Search for the cell housing the specified text and yield its [X, Y] center coordinate. 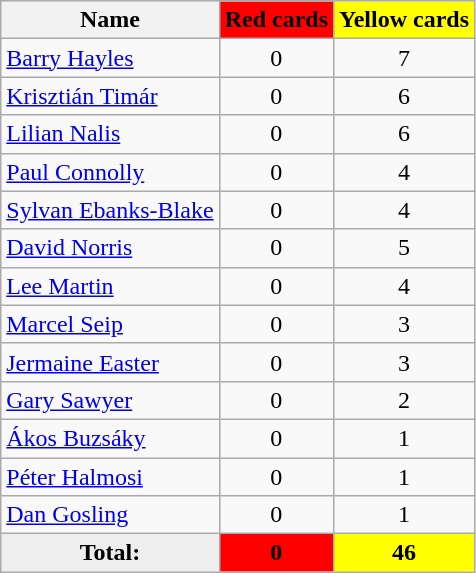
Gary Sawyer [110, 400]
Name [110, 20]
Ákos Buzsáky [110, 438]
Marcel Seip [110, 324]
Yellow cards [404, 20]
Barry Hayles [110, 58]
7 [404, 58]
Péter Halmosi [110, 477]
Red cards [276, 20]
Jermaine Easter [110, 362]
Paul Connolly [110, 172]
Dan Gosling [110, 515]
Total: [110, 553]
Lilian Nalis [110, 134]
Sylvan Ebanks-Blake [110, 210]
46 [404, 553]
5 [404, 248]
2 [404, 400]
Krisztián Timár [110, 96]
David Norris [110, 248]
Lee Martin [110, 286]
